Pinpoint the cell where the given text exists, returning its [X, Y] midpoint coordinate. 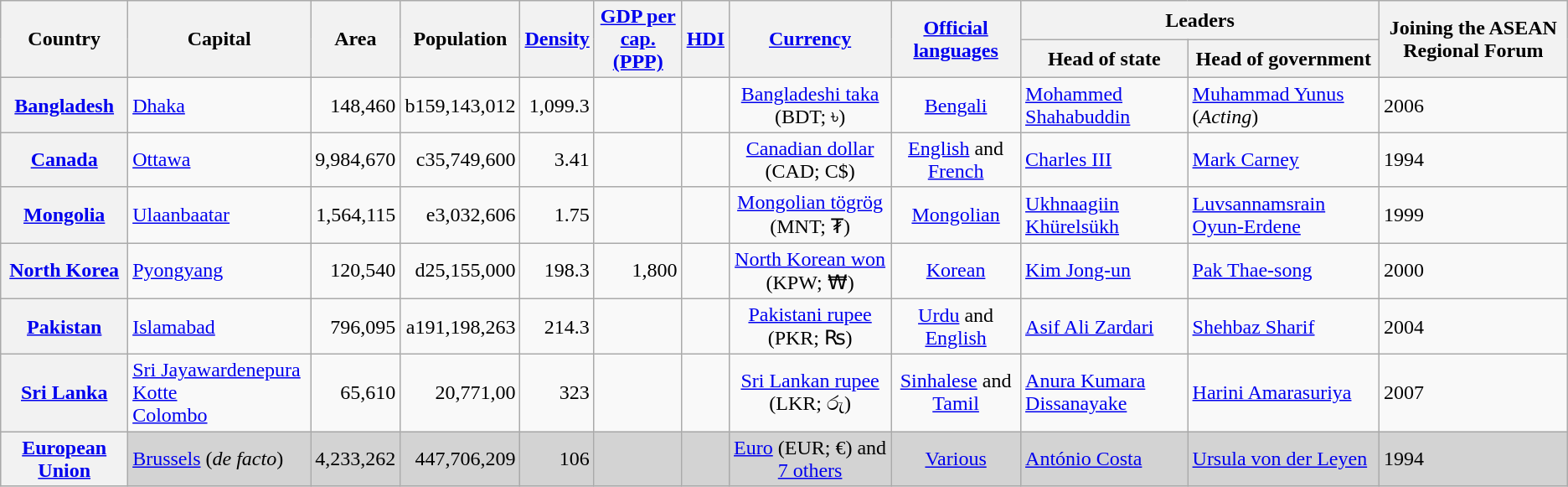
Ottawa [219, 159]
3.41 [557, 159]
Canadian dollar(CAD; C$) [811, 159]
HDI [705, 39]
148,460 [355, 106]
2006 [1474, 106]
Muhammad Yunus (Acting) [1283, 106]
Mongolian tögrög(MNT; ₮) [811, 215]
e3,032,606 [461, 215]
323 [557, 393]
Mohammed Shahabuddin [1105, 106]
Harini Amarasuriya [1283, 393]
Currency [811, 39]
Korean [957, 272]
Sri Lanka [64, 393]
Joining the ASEAN Regional Forum [1474, 39]
Density [557, 39]
Leaders [1200, 20]
2007 [1474, 393]
Mongolia [64, 215]
Canada [64, 159]
1,564,115 [355, 215]
Country [64, 39]
Luvsannamsrain Oyun-Erdene [1283, 215]
Ulaanbaatar [219, 215]
65,610 [355, 393]
Bangladesh [64, 106]
European Union [64, 459]
Area [355, 39]
Official languages [957, 39]
c35,749,600 [461, 159]
Mongolian [957, 215]
106 [557, 459]
Bengali [957, 106]
Head of state [1105, 59]
2004 [1474, 327]
9,984,670 [355, 159]
North Korean won(KPW; ₩) [811, 272]
Dhaka [219, 106]
2000 [1474, 272]
4,233,262 [355, 459]
Pakistani rupee(PKR; ₨) [811, 327]
120,540 [355, 272]
Asif Ali Zardari [1105, 327]
António Costa [1105, 459]
North Korea [64, 272]
1,099.3 [557, 106]
20,771,00 [461, 393]
a191,198,263 [461, 327]
Capital [219, 39]
214.3 [557, 327]
English and French [957, 159]
447,706,209 [461, 459]
Euro (EUR; €) and 7 others [811, 459]
1.75 [557, 215]
Sri Lankan rupee(LKR; රු) [811, 393]
Kim Jong-un [1105, 272]
b159,143,012 [461, 106]
Anura Kumara Dissanayake [1105, 393]
Various [957, 459]
1,800 [638, 272]
Ukhnaagiin Khürelsükh [1105, 215]
796,095 [355, 327]
Population [461, 39]
Pak Thae-song [1283, 272]
Pyongyang [219, 272]
Mark Carney [1283, 159]
Bangladeshi taka(BDT; ৳) [811, 106]
Sri Jayawardenepura Kotte Colombo [219, 393]
Shehbaz Sharif [1283, 327]
GDP per cap.(PPP) [638, 39]
Head of government [1283, 59]
198.3 [557, 272]
Charles III [1105, 159]
Pakistan [64, 327]
Islamabad [219, 327]
Brussels (de facto) [219, 459]
d25,155,000 [461, 272]
Sinhalese and Tamil [957, 393]
1999 [1474, 215]
Urdu and English [957, 327]
Ursula von der Leyen [1283, 459]
